Detect which cell encompasses the target text, then output its [x, y] center coordinate. 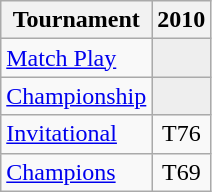
Championship [76, 96]
T69 [182, 172]
T76 [182, 134]
Invitational [76, 134]
Champions [76, 172]
2010 [182, 20]
Match Play [76, 58]
Tournament [76, 20]
